Capture the cell that displays the provided text and extract its [X, Y] central coordinate. 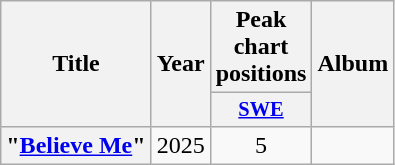
5 [261, 145]
Title [76, 64]
Album [353, 64]
SWE [261, 110]
2025 [180, 145]
Year [180, 64]
"Believe Me" [76, 145]
Peak chart positions [261, 47]
